Output the (X, Y) coordinate of the center of the cell containing the given text.  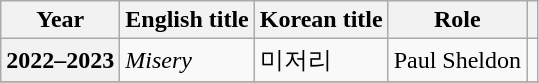
미저리 (321, 60)
Misery (187, 60)
2022–2023 (60, 60)
Year (60, 20)
Korean title (321, 20)
Role (457, 20)
English title (187, 20)
Paul Sheldon (457, 60)
